Determine the [x, y] coordinate at the center of the cell enclosing the given text.  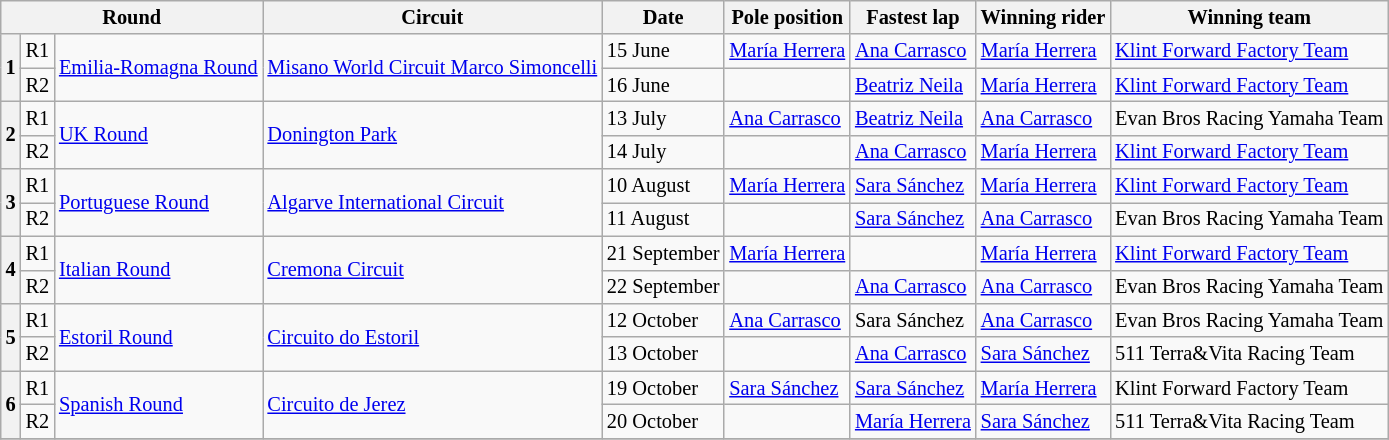
2 [11, 134]
Cremona Circuit [433, 270]
UK Round [158, 134]
Pole position [787, 17]
19 October [663, 388]
20 October [663, 421]
21 September [663, 253]
Circuit [433, 17]
5 [11, 336]
Winning team [1249, 17]
Emilia-Romagna Round [158, 68]
12 October [663, 320]
6 [11, 404]
10 August [663, 186]
14 July [663, 152]
Portuguese Round [158, 202]
Date [663, 17]
Donington Park [433, 134]
Circuito de Jerez [433, 404]
4 [11, 270]
Misano World Circuit Marco Simoncelli [433, 68]
13 October [663, 354]
Estoril Round [158, 336]
Italian Round [158, 270]
1 [11, 68]
3 [11, 202]
16 June [663, 85]
15 June [663, 51]
Algarve International Circuit [433, 202]
Circuito do Estoril [433, 336]
Spanish Round [158, 404]
Fastest lap [913, 17]
13 July [663, 118]
Winning rider [1043, 17]
22 September [663, 287]
11 August [663, 219]
Round [132, 17]
